From the cell containing the given text, extract its center point as (X, Y) coordinate. 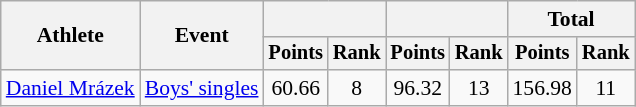
156.98 (542, 88)
Boys' singles (202, 88)
Daniel Mrázek (70, 88)
96.32 (418, 88)
8 (357, 88)
Athlete (70, 36)
Total (570, 19)
11 (606, 88)
13 (479, 88)
Event (202, 36)
60.66 (296, 88)
